Search for the cell housing the specified text and yield its [x, y] center coordinate. 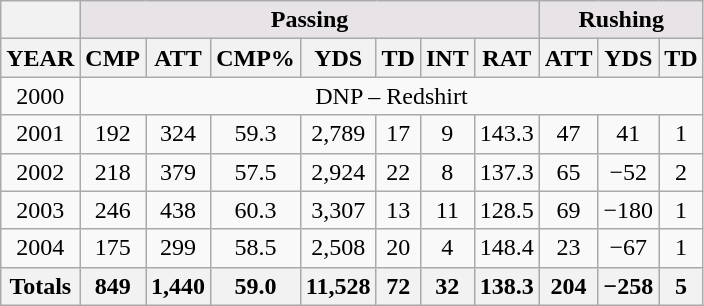
Rushing [621, 20]
1,440 [178, 286]
2001 [40, 134]
138.3 [506, 286]
128.5 [506, 210]
438 [178, 210]
58.5 [256, 248]
379 [178, 172]
11,528 [338, 286]
INT [447, 58]
2000 [40, 96]
RAT [506, 58]
59.0 [256, 286]
Passing [310, 20]
218 [113, 172]
59.3 [256, 134]
11 [447, 210]
3,307 [338, 210]
20 [398, 248]
72 [398, 286]
5 [681, 286]
23 [568, 248]
8 [447, 172]
849 [113, 286]
246 [113, 210]
22 [398, 172]
137.3 [506, 172]
299 [178, 248]
13 [398, 210]
2003 [40, 210]
2,924 [338, 172]
−52 [628, 172]
204 [568, 286]
47 [568, 134]
143.3 [506, 134]
DNP – Redshirt [392, 96]
2,789 [338, 134]
60.3 [256, 210]
CMP% [256, 58]
2 [681, 172]
YEAR [40, 58]
2,508 [338, 248]
69 [568, 210]
175 [113, 248]
9 [447, 134]
17 [398, 134]
4 [447, 248]
148.4 [506, 248]
192 [113, 134]
2004 [40, 248]
−67 [628, 248]
2002 [40, 172]
−258 [628, 286]
32 [447, 286]
324 [178, 134]
−180 [628, 210]
Totals [40, 286]
57.5 [256, 172]
41 [628, 134]
CMP [113, 58]
65 [568, 172]
